Identify which cell holds the provided text, then report its [x, y] central coordinate. 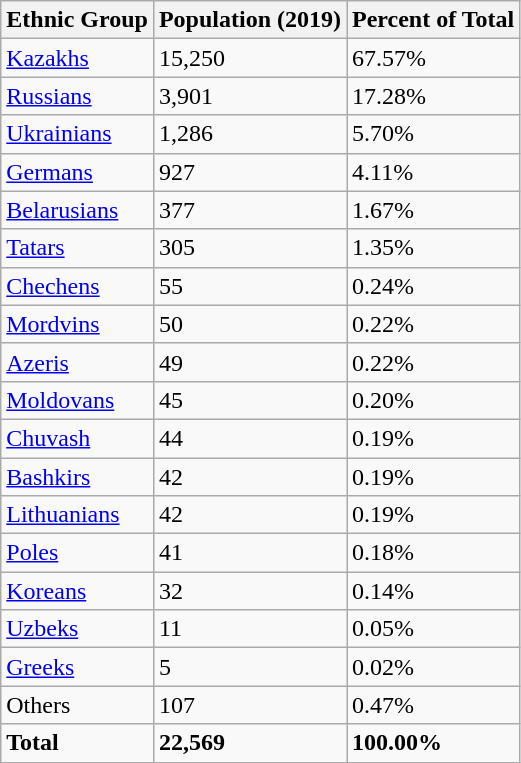
45 [250, 400]
Mordvins [78, 324]
55 [250, 286]
Uzbeks [78, 629]
Azeris [78, 362]
15,250 [250, 58]
17.28% [432, 96]
Moldovans [78, 400]
Population (2019) [250, 20]
107 [250, 705]
1,286 [250, 134]
Ukrainians [78, 134]
Kazakhs [78, 58]
Chechens [78, 286]
32 [250, 591]
Koreans [78, 591]
1.67% [432, 210]
927 [250, 172]
0.14% [432, 591]
41 [250, 553]
4.11% [432, 172]
0.24% [432, 286]
44 [250, 438]
Germans [78, 172]
0.05% [432, 629]
22,569 [250, 743]
1.35% [432, 248]
Bashkirs [78, 477]
67.57% [432, 58]
Poles [78, 553]
Greeks [78, 667]
Chuvash [78, 438]
5.70% [432, 134]
50 [250, 324]
Ethnic Group [78, 20]
305 [250, 248]
3,901 [250, 96]
100.00% [432, 743]
11 [250, 629]
0.47% [432, 705]
0.18% [432, 553]
Lithuanians [78, 515]
5 [250, 667]
Tatars [78, 248]
377 [250, 210]
0.02% [432, 667]
Russians [78, 96]
Total [78, 743]
0.20% [432, 400]
49 [250, 362]
Belarusians [78, 210]
Percent of Total [432, 20]
Others [78, 705]
